Extract the (x, y) coordinate from the center of the cell holding the provided text.  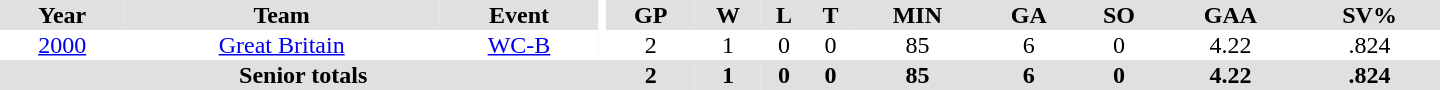
GA (1028, 15)
SO (1118, 15)
T (830, 15)
Team (282, 15)
Year (62, 15)
2000 (62, 45)
Event (519, 15)
Senior totals (303, 75)
SV% (1370, 15)
MIN (918, 15)
WC-B (519, 45)
GP (650, 15)
L (784, 15)
GAA (1230, 15)
W (728, 15)
Great Britain (282, 45)
